Identify which cell holds the provided text, then report its [x, y] central coordinate. 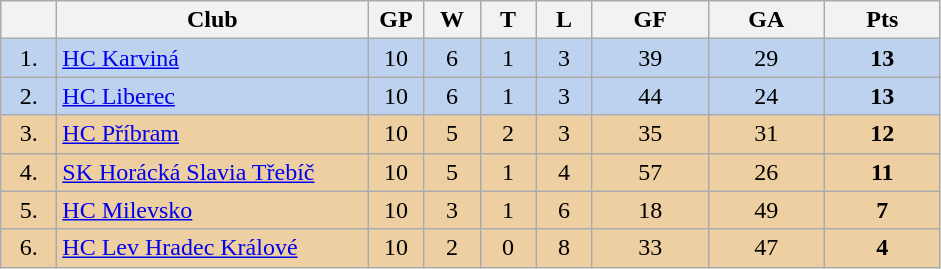
47 [766, 248]
Club [212, 20]
49 [766, 210]
29 [766, 58]
Pts [882, 20]
HC Příbram [212, 134]
3. [29, 134]
44 [650, 96]
35 [650, 134]
4. [29, 172]
HC Liberec [212, 96]
31 [766, 134]
33 [650, 248]
12 [882, 134]
W [452, 20]
24 [766, 96]
GA [766, 20]
7 [882, 210]
18 [650, 210]
L [564, 20]
GF [650, 20]
HC Karviná [212, 58]
GP [396, 20]
1. [29, 58]
8 [564, 248]
5. [29, 210]
SK Horácká Slavia Třebíč [212, 172]
57 [650, 172]
T [508, 20]
39 [650, 58]
HC Milevsko [212, 210]
0 [508, 248]
2. [29, 96]
6. [29, 248]
HC Lev Hradec Králové [212, 248]
26 [766, 172]
11 [882, 172]
